Scan for the cell matching the given text and deliver its (x, y) coordinate at center. 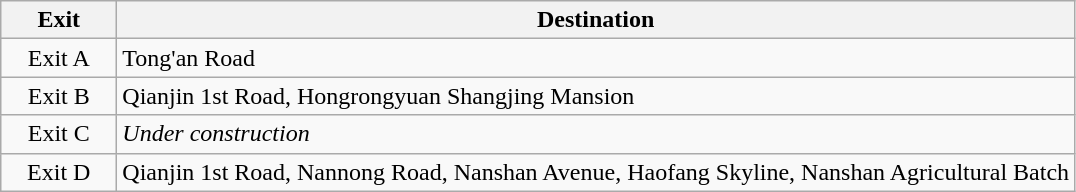
Destination (596, 20)
Exit B (59, 96)
Tong'an Road (596, 58)
Under construction (596, 134)
Exit C (59, 134)
Qianjin 1st Road, Nannong Road, Nanshan Avenue, Haofang Skyline, Nanshan Agricultural Batch (596, 172)
Exit (59, 20)
Qianjin 1st Road, Hongrongyuan Shangjing Mansion (596, 96)
Exit D (59, 172)
Exit A (59, 58)
